Pinpoint the cell where the given text exists, returning its [X, Y] midpoint coordinate. 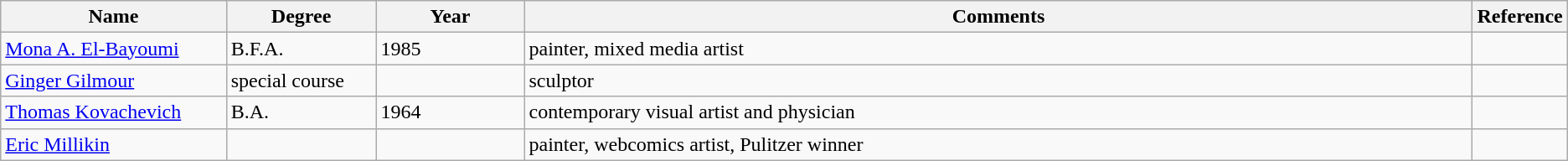
contemporary visual artist and physician [998, 112]
1985 [451, 49]
special course [302, 80]
Ginger Gilmour [114, 80]
Thomas Kovachevich [114, 112]
1964 [451, 112]
Year [451, 17]
Reference [1519, 17]
painter, webcomics artist, Pulitzer winner [998, 144]
Name [114, 17]
Comments [998, 17]
Mona A. El-Bayoumi [114, 49]
painter, mixed media artist [998, 49]
Eric Millikin [114, 144]
Degree [302, 17]
sculptor [998, 80]
B.A. [302, 112]
B.F.A. [302, 49]
